Determine the (x, y) coordinate at the center of the cell enclosing the given text.  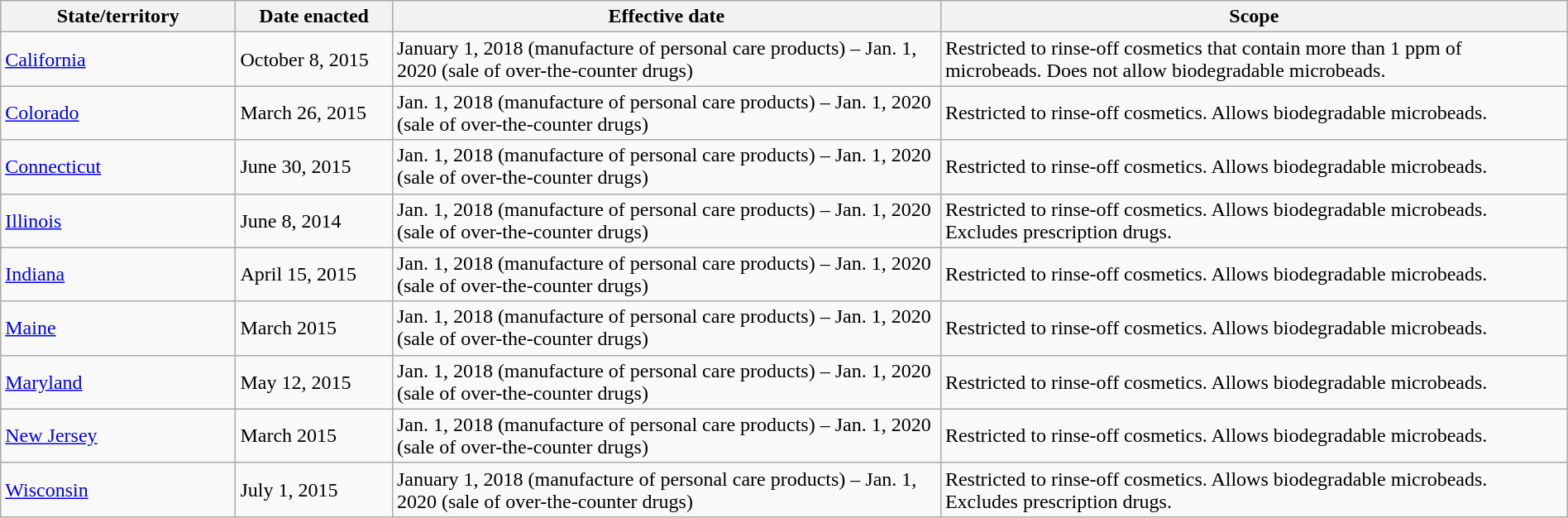
July 1, 2015 (314, 490)
Scope (1254, 17)
June 8, 2014 (314, 220)
Colorado (118, 113)
New Jersey (118, 435)
Illinois (118, 220)
October 8, 2015 (314, 60)
Date enacted (314, 17)
April 15, 2015 (314, 275)
Wisconsin (118, 490)
June 30, 2015 (314, 167)
Restricted to rinse-off cosmetics that contain more than 1 ppm of microbeads. Does not allow biodegradable microbeads. (1254, 60)
Effective date (667, 17)
Maryland (118, 382)
California (118, 60)
Connecticut (118, 167)
Maine (118, 328)
Indiana (118, 275)
May 12, 2015 (314, 382)
March 26, 2015 (314, 113)
State/territory (118, 17)
